Output the (X, Y) coordinate of the center of the cell containing the given text.  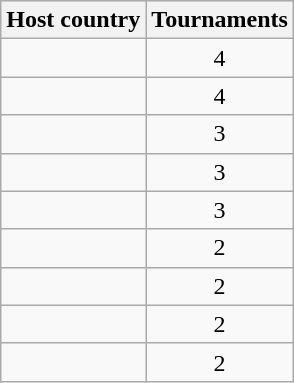
Tournaments (220, 20)
Host country (74, 20)
